Identify which cell holds the provided text, then report its [x, y] central coordinate. 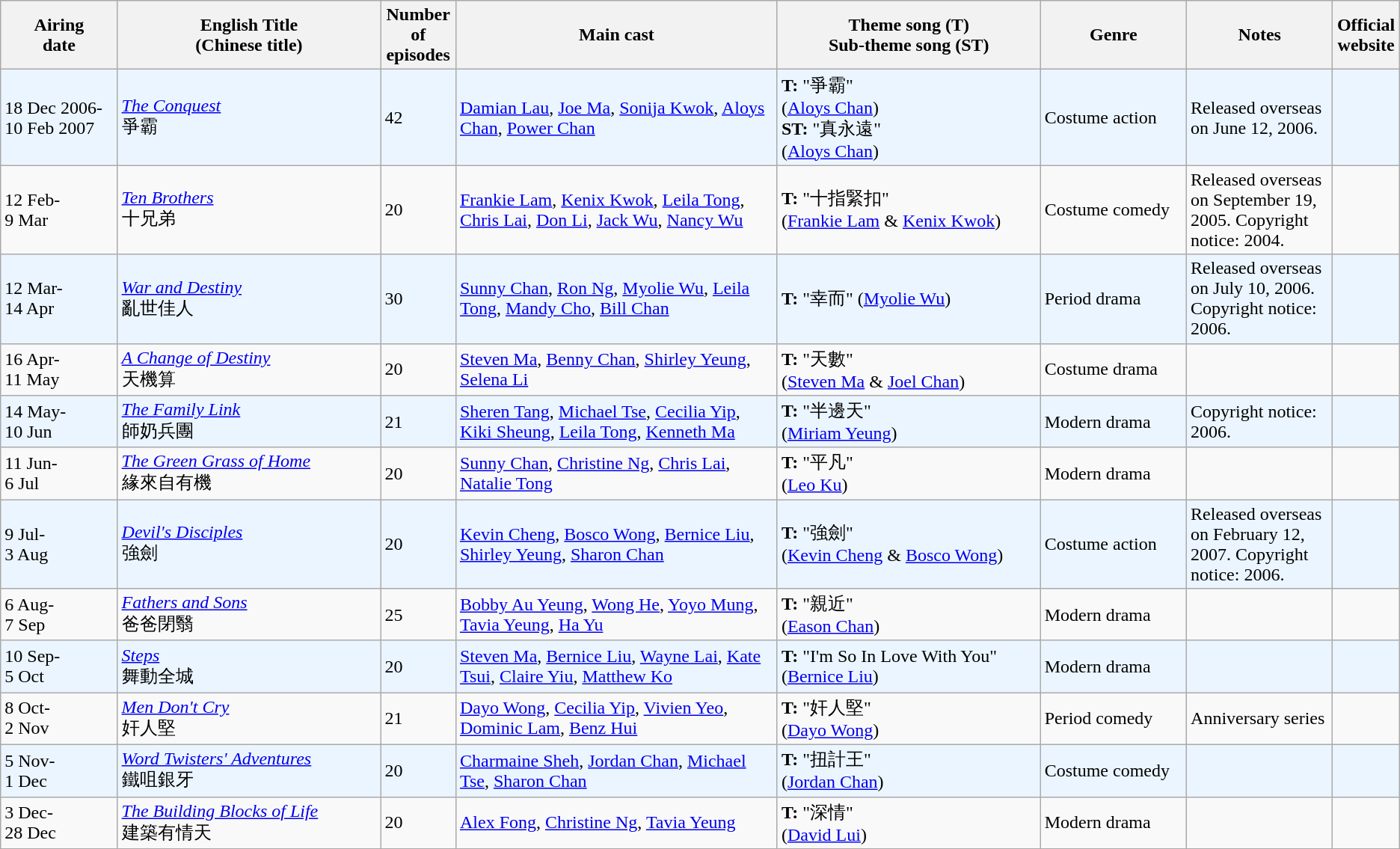
3 Dec- 28 Dec [59, 823]
Sheren Tang, Michael Tse, Cecilia Yip, Kiki Sheung, Leila Tong, Kenneth Ma [616, 422]
12 Mar- 14 Apr [59, 299]
18 Dec 2006- 10 Feb 2007 [59, 117]
A Change of Destiny 天機算 [249, 370]
Number of episodes [419, 35]
6 Aug-7 Sep [59, 615]
The Family Link 師奶兵團 [249, 422]
Charmaine Sheh, Jordan Chan, Michael Tse, Sharon Chan [616, 770]
T: "幸而" (Myolie Wu) [909, 299]
30 [419, 299]
16 Apr- 11 May [59, 370]
8 Oct-2 Nov [59, 719]
Genre [1113, 35]
42 [419, 117]
T: "深情" (David Lui) [909, 823]
War and Destiny 亂世佳人 [249, 299]
Airingdate [59, 35]
The Building Blocks of Life 建築有情天 [249, 823]
Word Twisters' Adventures 鐵咀銀牙 [249, 770]
The Green Grass of Home 緣來自有機 [249, 473]
Steven Ma, Bernice Liu, Wayne Lai, Kate Tsui, Claire Yiu, Matthew Ko [616, 666]
Sunny Chan, Ron Ng, Myolie Wu, Leila Tong, Mandy Cho, Bill Chan [616, 299]
Anniversary series [1259, 719]
Notes [1259, 35]
Fathers and Sons 爸爸閉翳 [249, 615]
T: "平凡" (Leo Ku) [909, 473]
T: "親近" (Eason Chan) [909, 615]
Copyright notice: 2006. [1259, 422]
T: "強劍" (Kevin Cheng & Bosco Wong) [909, 545]
9 Jul- 3 Aug [59, 545]
Devil's Disciples 強劍 [249, 545]
Dayo Wong, Cecilia Yip, Vivien Yeo, Dominic Lam, Benz Hui [616, 719]
Men Don't Cry 奸人堅 [249, 719]
T: "半邊天" (Miriam Yeung) [909, 422]
Steven Ma, Benny Chan, Shirley Yeung, Selena Li [616, 370]
Alex Fong, Christine Ng, Tavia Yeung [616, 823]
Theme song (T) Sub-theme song (ST) [909, 35]
12 Feb- 9 Mar [59, 209]
Kevin Cheng, Bosco Wong, Bernice Liu, Shirley Yeung, Sharon Chan [616, 545]
T: "I'm So In Love With You" (Bernice Liu) [909, 666]
Bobby Au Yeung, Wong He, Yoyo Mung, Tavia Yeung, Ha Yu [616, 615]
T: "爭霸" (Aloys Chan) ST: "真永遠"(Aloys Chan) [909, 117]
Released overseas on June 12, 2006. [1259, 117]
11 Jun- 6 Jul [59, 473]
The Conquest 爭霸 [249, 117]
Released overseas on February 12, 2007. Copyright notice: 2006. [1259, 545]
T: "天數" (Steven Ma & Joel Chan) [909, 370]
English Title (Chinese title) [249, 35]
Frankie Lam, Kenix Kwok, Leila Tong, Chris Lai, Don Li, Jack Wu, Nancy Wu [616, 209]
Released overseas on July 10, 2006. Copyright notice: 2006. [1259, 299]
Official website [1366, 35]
25 [419, 615]
Period drama [1113, 299]
10 Sep- 5 Oct [59, 666]
5 Nov- 1 Dec [59, 770]
Released overseas on September 19, 2005. Copyright notice: 2004. [1259, 209]
Period comedy [1113, 719]
T: "扭計王" (Jordan Chan) [909, 770]
T: "十指緊扣" (Frankie Lam & Kenix Kwok) [909, 209]
Sunny Chan, Christine Ng, Chris Lai, Natalie Tong [616, 473]
T: "奸人堅" (Dayo Wong) [909, 719]
Steps 舞動全城 [249, 666]
Main cast [616, 35]
14 May-10 Jun [59, 422]
Costume drama [1113, 370]
Ten Brothers 十兄弟 [249, 209]
Damian Lau, Joe Ma, Sonija Kwok, Aloys Chan, Power Chan [616, 117]
